Capture the cell that displays the provided text and extract its (X, Y) central coordinate. 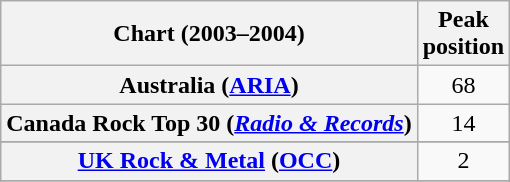
Peakposition (463, 34)
Canada Rock Top 30 (Radio & Records) (209, 123)
Chart (2003–2004) (209, 34)
14 (463, 123)
68 (463, 85)
Australia (ARIA) (209, 85)
2 (463, 161)
UK Rock & Metal (OCC) (209, 161)
